Search for the cell housing the specified text and yield its (X, Y) center coordinate. 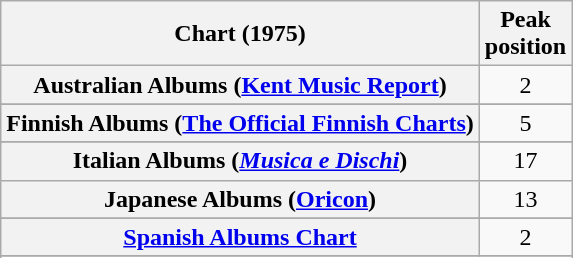
Peakposition (525, 34)
Australian Albums (Kent Music Report) (240, 85)
Spanish Albums Chart (240, 237)
Chart (1975) (240, 34)
Finnish Albums (The Official Finnish Charts) (240, 123)
5 (525, 123)
Japanese Albums (Oricon) (240, 199)
13 (525, 199)
17 (525, 161)
Italian Albums (Musica e Dischi) (240, 161)
